Scan for the cell matching the given text and deliver its [X, Y] coordinate at center. 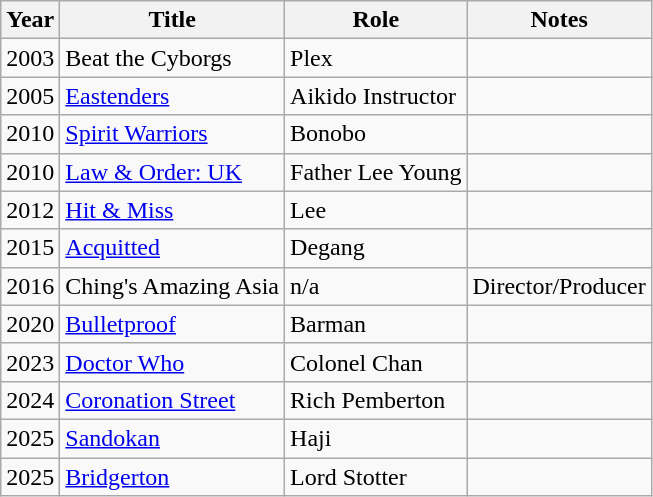
Director/Producer [559, 286]
Sandokan [172, 438]
2005 [30, 96]
Beat the Cyborgs [172, 58]
Law & Order: UK [172, 172]
Haji [376, 438]
Lee [376, 210]
2012 [30, 210]
2023 [30, 362]
2024 [30, 400]
Eastenders [172, 96]
Notes [559, 20]
Colonel Chan [376, 362]
Aikido Instructor [376, 96]
n/a [376, 286]
Rich Pemberton [376, 400]
Bridgerton [172, 477]
Bulletproof [172, 324]
Father Lee Young [376, 172]
Acquitted [172, 248]
2020 [30, 324]
Degang [376, 248]
2015 [30, 248]
Coronation Street [172, 400]
Bonobo [376, 134]
2016 [30, 286]
Title [172, 20]
Lord Stotter [376, 477]
Barman [376, 324]
Spirit Warriors [172, 134]
Role [376, 20]
2003 [30, 58]
Year [30, 20]
Ching's Amazing Asia [172, 286]
Doctor Who [172, 362]
Plex [376, 58]
Hit & Miss [172, 210]
